Detect which cell encompasses the target text, then output its (X, Y) center coordinate. 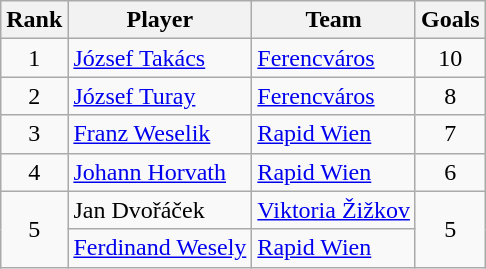
6 (450, 172)
Rank (34, 20)
Ferdinand Wesely (160, 248)
Franz Weselik (160, 134)
József Turay (160, 96)
Player (160, 20)
10 (450, 58)
Team (334, 20)
2 (34, 96)
8 (450, 96)
Johann Horvath (160, 172)
Jan Dvořáček (160, 210)
7 (450, 134)
József Takács (160, 58)
4 (34, 172)
3 (34, 134)
Goals (450, 20)
1 (34, 58)
Viktoria Žižkov (334, 210)
